Capture the cell that displays the provided text and extract its (X, Y) central coordinate. 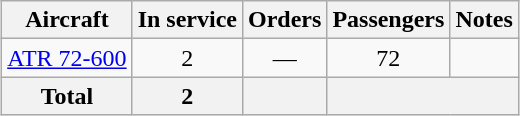
ATR 72-600 (67, 58)
In service (187, 20)
Orders (284, 20)
— (284, 58)
72 (388, 58)
Notes (484, 20)
Passengers (388, 20)
Total (67, 96)
Aircraft (67, 20)
